Return the (x, y) coordinate for the center point of the cell that contains the specified text.  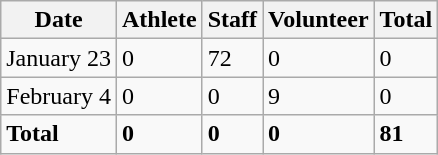
Volunteer (319, 20)
81 (406, 134)
February 4 (59, 96)
72 (232, 58)
Staff (232, 20)
Athlete (159, 20)
9 (319, 96)
Date (59, 20)
January 23 (59, 58)
